Scan for the cell matching the given text and deliver its [X, Y] coordinate at center. 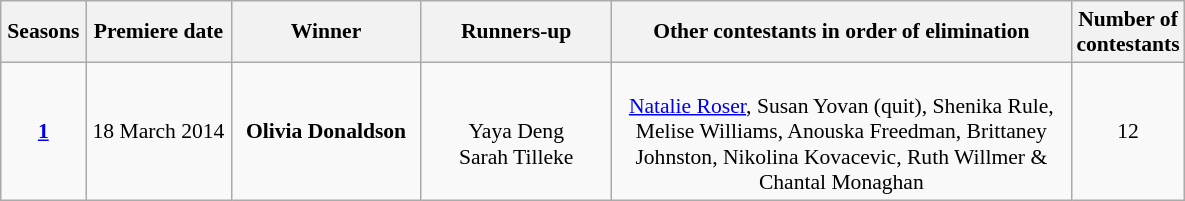
Yaya Deng Sarah Tilleke [516, 131]
12 [1128, 131]
Seasons [44, 32]
Premiere date [158, 32]
18 March 2014 [158, 131]
Number of contestants [1128, 32]
1 [44, 131]
Runners-up [516, 32]
Winner [326, 32]
Other contestants in order of elimination [841, 32]
Olivia Donaldson [326, 131]
